Identify which cell holds the provided text, then report its [X, Y] central coordinate. 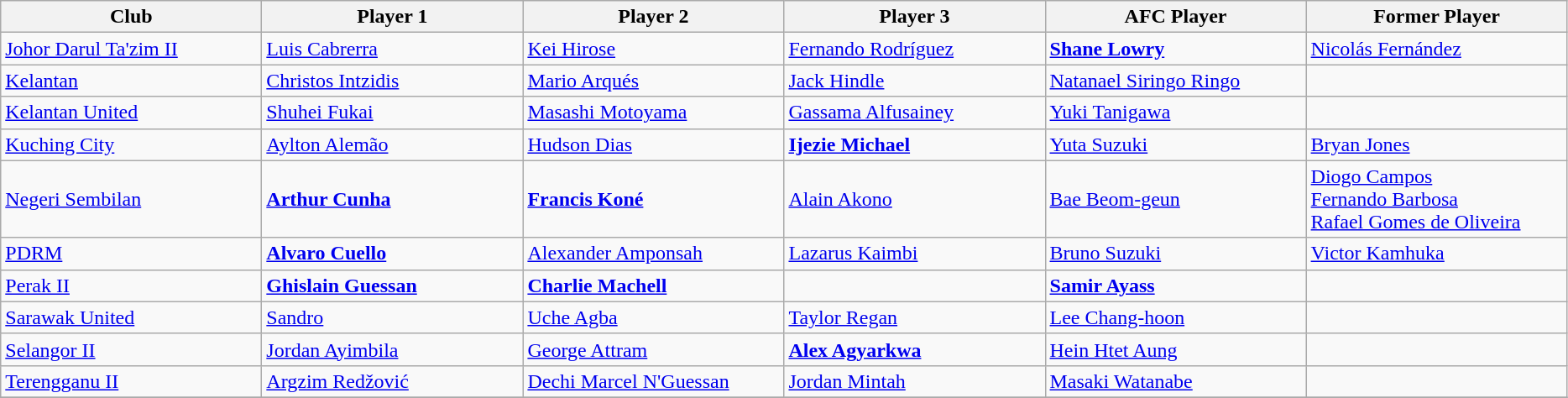
Negeri Sembilan [131, 199]
Club [131, 17]
Kelantan United [131, 113]
Masashi Motoyama [653, 113]
Alex Agyarkwa [915, 349]
Natanael Siringo Ringo [1175, 81]
Kei Hirose [653, 49]
Lazarus Kaimbi [915, 254]
Aylton Alemão [393, 144]
Sandro [393, 317]
Argzim Redžović [393, 381]
Mario Arqués [653, 81]
Hudson Dias [653, 144]
Bae Beom-geun [1175, 199]
Diogo Campos Fernando Barbosa Rafael Gomes de Oliveira [1437, 199]
Samir Ayass [1175, 285]
PDRM [131, 254]
Alain Akono [915, 199]
Yuki Tanigawa [1175, 113]
Shuhei Fukai [393, 113]
Player 2 [653, 17]
Taylor Regan [915, 317]
Yuta Suzuki [1175, 144]
Terengganu II [131, 381]
Uche Agba [653, 317]
Hein Htet Aung [1175, 349]
Sarawak United [131, 317]
Jordan Ayimbila [393, 349]
Arthur Cunha [393, 199]
Kelantan [131, 81]
Nicolás Fernández [1437, 49]
Player 3 [915, 17]
Christos Intzidis [393, 81]
Fernando Rodríguez [915, 49]
Alexander Amponsah [653, 254]
Shane Lowry [1175, 49]
Masaki Watanabe [1175, 381]
Player 1 [393, 17]
AFC Player [1175, 17]
Johor Darul Ta'zim II [131, 49]
Gassama Alfusainey [915, 113]
George Attram [653, 349]
Dechi Marcel N'Guessan [653, 381]
Charlie Machell [653, 285]
Luis Cabrerra [393, 49]
Ijezie Michael [915, 144]
Alvaro Cuello [393, 254]
Bryan Jones [1437, 144]
Lee Chang-hoon [1175, 317]
Jordan Mintah [915, 381]
Ghislain Guessan [393, 285]
Selangor II [131, 349]
Victor Kamhuka [1437, 254]
Kuching City [131, 144]
Former Player [1437, 17]
Jack Hindle [915, 81]
Bruno Suzuki [1175, 254]
Francis Koné [653, 199]
Perak II [131, 285]
